From the cell containing the given text, extract its center point as [x, y] coordinate. 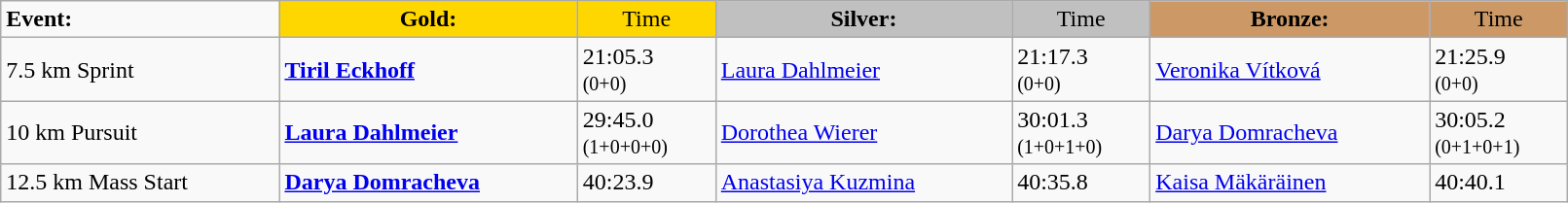
10 km Pursuit [140, 132]
40:40.1 [1499, 183]
12.5 km Mass Start [140, 183]
Bronze: [1291, 19]
Tiril Eckhoff [428, 70]
Silver: [863, 19]
40:23.9 [646, 183]
21:25.9(0+0) [1499, 70]
7.5 km Sprint [140, 70]
30:05.2(0+1+0+1) [1499, 132]
Gold: [428, 19]
Dorothea Wierer [863, 132]
40:35.8 [1081, 183]
Event: [140, 19]
29:45.0(1+0+0+0) [646, 132]
Veronika Vítková [1291, 70]
21:17.3(0+0) [1081, 70]
21:05.3(0+0) [646, 70]
30:01.3(1+0+1+0) [1081, 132]
Anastasiya Kuzmina [863, 183]
Kaisa Mäkäräinen [1291, 183]
